Capture the cell that displays the provided text and extract its [x, y] central coordinate. 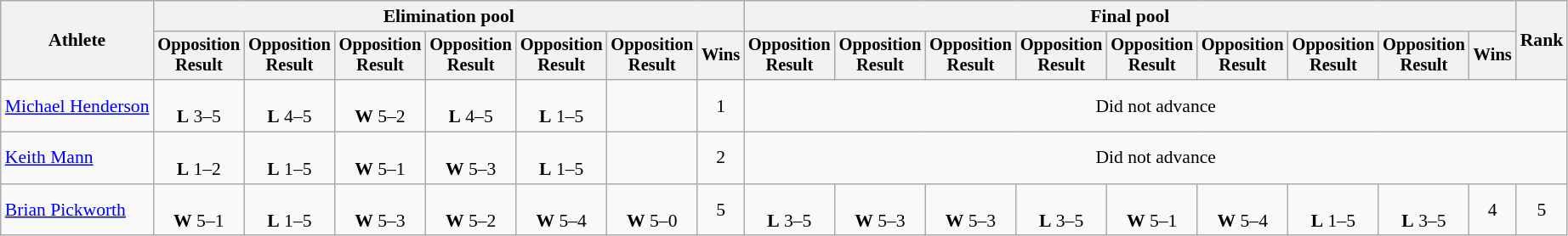
Final pool [1130, 16]
Keith Mann [77, 158]
1 [721, 105]
Rank [1542, 41]
Athlete [77, 41]
Brian Pickworth [77, 211]
Elimination pool [449, 16]
W 5–0 [651, 211]
4 [1493, 211]
2 [721, 158]
L 1–2 [199, 158]
Michael Henderson [77, 105]
